Provide the (x, y) coordinate of the cell's center where the given text is located.  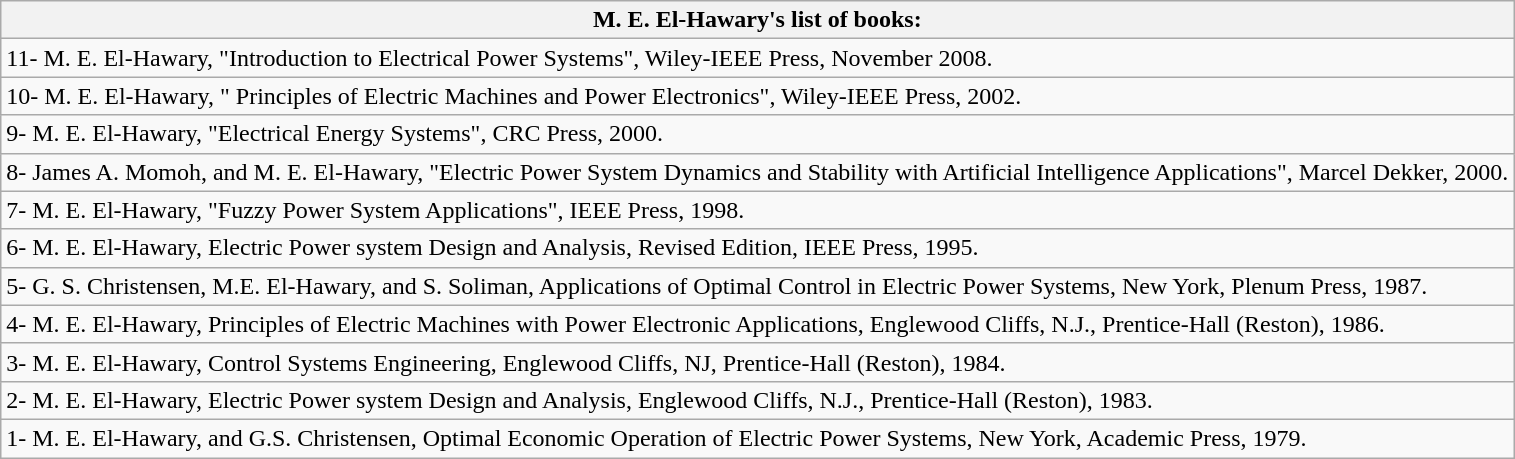
4- M. E. El-Hawary, Principles of Electric Machines with Power Electronic Applications, Englewood Cliffs, N.J., Prentice-Hall (Reston), 1986. (758, 324)
7- M. E. El-Hawary, "Fuzzy Power System Applications", IEEE Press, 1998. (758, 210)
5- G. S. Christensen, M.E. El-Hawary, and S. Soliman, Applications of Optimal Control in Electric Power Systems, New York, Plenum Press, 1987. (758, 286)
6- M. E. El-Hawary, Electric Power system Design and Analysis, Revised Edition, IEEE Press, 1995. (758, 248)
3- M. E. El-Hawary, Control Systems Engineering, Englewood Cliffs, NJ, Prentice-Hall (Reston), 1984. (758, 362)
9- M. E. El-Hawary, "Electrical Energy Systems", CRC Press, 2000. (758, 134)
2- M. E. El-Hawary, Electric Power system Design and Analysis, Englewood Cliffs, N.J., Prentice-Hall (Reston), 1983. (758, 400)
1- M. E. El-Hawary, and G.S. Christensen, Optimal Economic Operation of Electric Power Systems, New York, Academic Press, 1979. (758, 438)
11- M. E. El-Hawary, "Introduction to Electrical Power Systems", Wiley-IEEE Press, November 2008. (758, 58)
M. E. El-Hawary's list of books: (758, 20)
10- M. E. El-Hawary, " Principles of Electric Machines and Power Electronics", Wiley-IEEE Press, 2002. (758, 96)
